Extract the [X, Y] coordinate from the center of the cell holding the provided text.  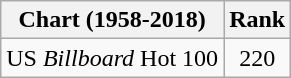
220 [258, 58]
Chart (1958-2018) [112, 20]
US Billboard Hot 100 [112, 58]
Rank [258, 20]
